Return [x, y] of the center of cell containing provided text 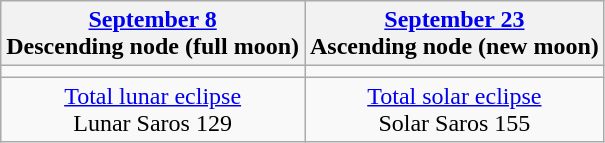
Total lunar eclipseLunar Saros 129 [153, 110]
Total solar eclipseSolar Saros 155 [454, 110]
September 8Descending node (full moon) [153, 34]
September 23Ascending node (new moon) [454, 34]
